From the cell containing the given text, extract its center point as (X, Y) coordinate. 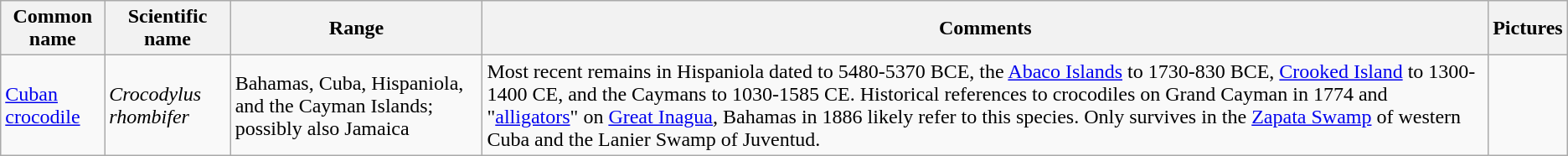
Comments (985, 29)
Scientific name (168, 29)
Common name (53, 29)
Bahamas, Cuba, Hispaniola, and the Cayman Islands; possibly also Jamaica (357, 106)
Range (357, 29)
Crocodylus rhombifer (168, 106)
Cuban crocodile (53, 106)
Pictures (1528, 29)
